Locate the cell with the specified text and output its [x, y] center coordinate. 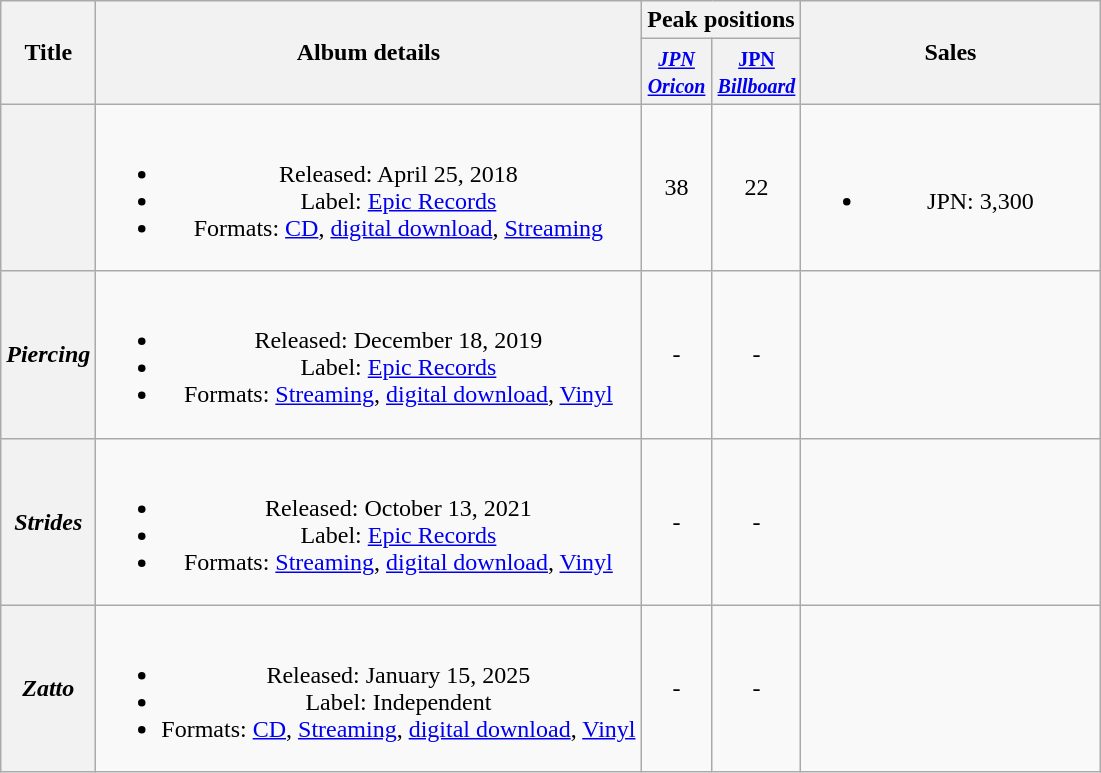
Released: January 15, 2025Label: IndependentFormats: CD, Streaming, digital download, Vinyl [368, 688]
Title [48, 52]
Album details [368, 52]
Zatto [48, 688]
JPNOricon [676, 72]
Released: April 25, 2018Label: Epic RecordsFormats: CD, digital download, Streaming [368, 188]
Released: December 18, 2019Label: Epic RecordsFormats: Streaming, digital download, Vinyl [368, 354]
Sales [950, 52]
Piercing [48, 354]
Released: October 13, 2021Label: Epic RecordsFormats: Streaming, digital download, Vinyl [368, 522]
22 [756, 188]
Peak positions [721, 20]
JPN: 3,300 [950, 188]
Strides [48, 522]
JPNBillboard [756, 72]
38 [676, 188]
